For the text-containing cell, return its midpoint in (X, Y) coordinate format. 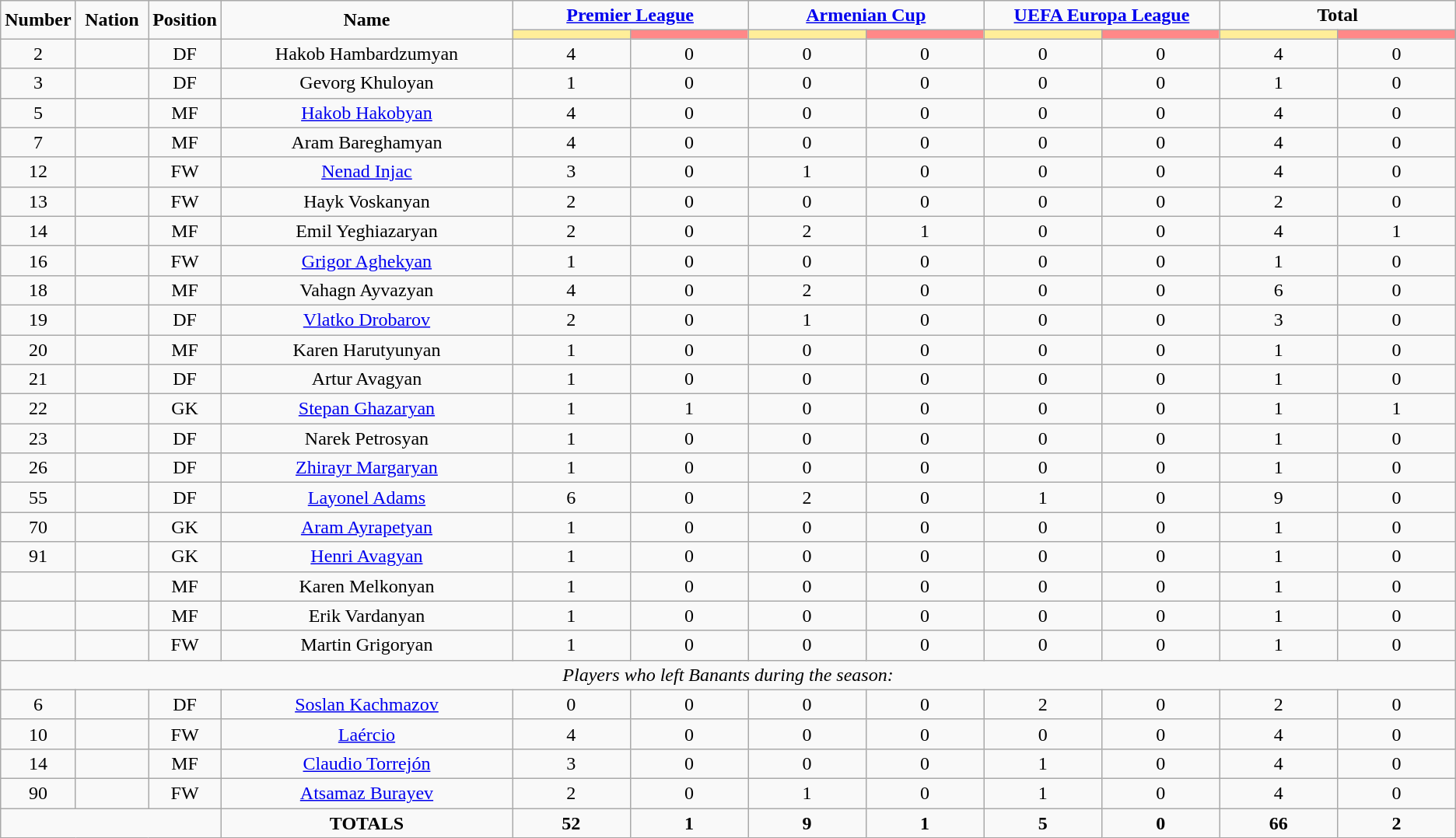
Premier League (630, 16)
52 (571, 823)
TOTALS (366, 823)
Hakob Hakobyan (366, 113)
66 (1279, 823)
Players who left Banants during the season: (728, 675)
70 (38, 527)
16 (38, 260)
Total (1338, 16)
13 (38, 201)
Grigor Aghekyan (366, 260)
Aram Bareghamyan (366, 142)
Vahagn Ayvazyan (366, 290)
Erik Vardanyan (366, 616)
22 (38, 409)
Hakob Hambardzumyan (366, 54)
Position (185, 20)
Emil Yeghiazaryan (366, 231)
23 (38, 438)
91 (38, 557)
19 (38, 319)
UEFA Europa League (1101, 16)
10 (38, 734)
Zhirayr Margaryan (366, 468)
Gevorg Khuloyan (366, 83)
21 (38, 379)
Number (38, 20)
Soslan Kachmazov (366, 704)
7 (38, 142)
Name (366, 20)
90 (38, 793)
Artur Avagyan (366, 379)
26 (38, 468)
Claudio Torrejón (366, 763)
Vlatko Drobarov (366, 319)
Aram Ayrapetyan (366, 527)
18 (38, 290)
20 (38, 349)
Layonel Adams (366, 498)
55 (38, 498)
Hayk Voskanyan (366, 201)
Stepan Ghazaryan (366, 409)
Nenad Injac (366, 172)
Martin Grigoryan (366, 645)
Armenian Cup (866, 16)
Karen Harutyunyan (366, 349)
Nation (112, 20)
Laércio (366, 734)
Narek Petrosyan (366, 438)
Henri Avagyan (366, 557)
Karen Melkonyan (366, 586)
12 (38, 172)
Atsamaz Burayev (366, 793)
